Pinpoint the cell where the given text exists, returning its [x, y] midpoint coordinate. 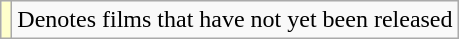
Denotes films that have not yet been released [235, 20]
